Determine the [x, y] coordinate at the center of the cell enclosing the given text.  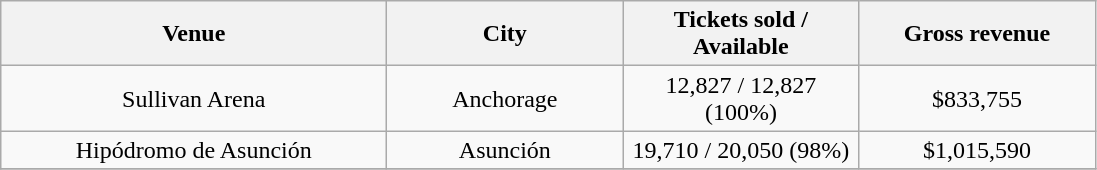
$833,755 [977, 98]
Gross revenue [977, 34]
Asunción [505, 150]
12,827 / 12,827 (100%) [741, 98]
Tickets sold / Available [741, 34]
Hipódromo de Asunción [194, 150]
Sullivan Arena [194, 98]
19,710 / 20,050 (98%) [741, 150]
$1,015,590 [977, 150]
Anchorage [505, 98]
City [505, 34]
Venue [194, 34]
